Find where the given text appears and provide that cell's center as (X, Y) coordinate. 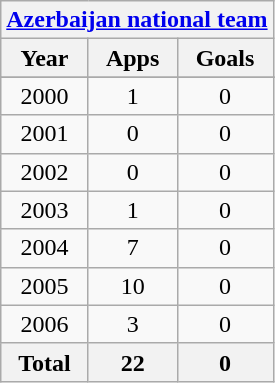
7 (132, 248)
2006 (45, 324)
Goals (225, 58)
10 (132, 286)
Apps (132, 58)
3 (132, 324)
2004 (45, 248)
2000 (45, 96)
2001 (45, 134)
22 (132, 362)
Total (45, 362)
2003 (45, 210)
Azerbaijan national team (137, 20)
2002 (45, 172)
Year (45, 58)
2005 (45, 286)
